Provide the (x, y) coordinate of the cell's center where the given text is located.  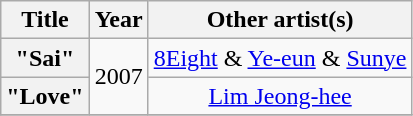
8Eight & Ye-eun & Sunye (280, 58)
Year (118, 20)
"Love" (45, 96)
2007 (118, 77)
Lim Jeong-hee (280, 96)
Title (45, 20)
"Sai" (45, 58)
Other artist(s) (280, 20)
